For the text-containing cell, return its midpoint in (X, Y) coordinate format. 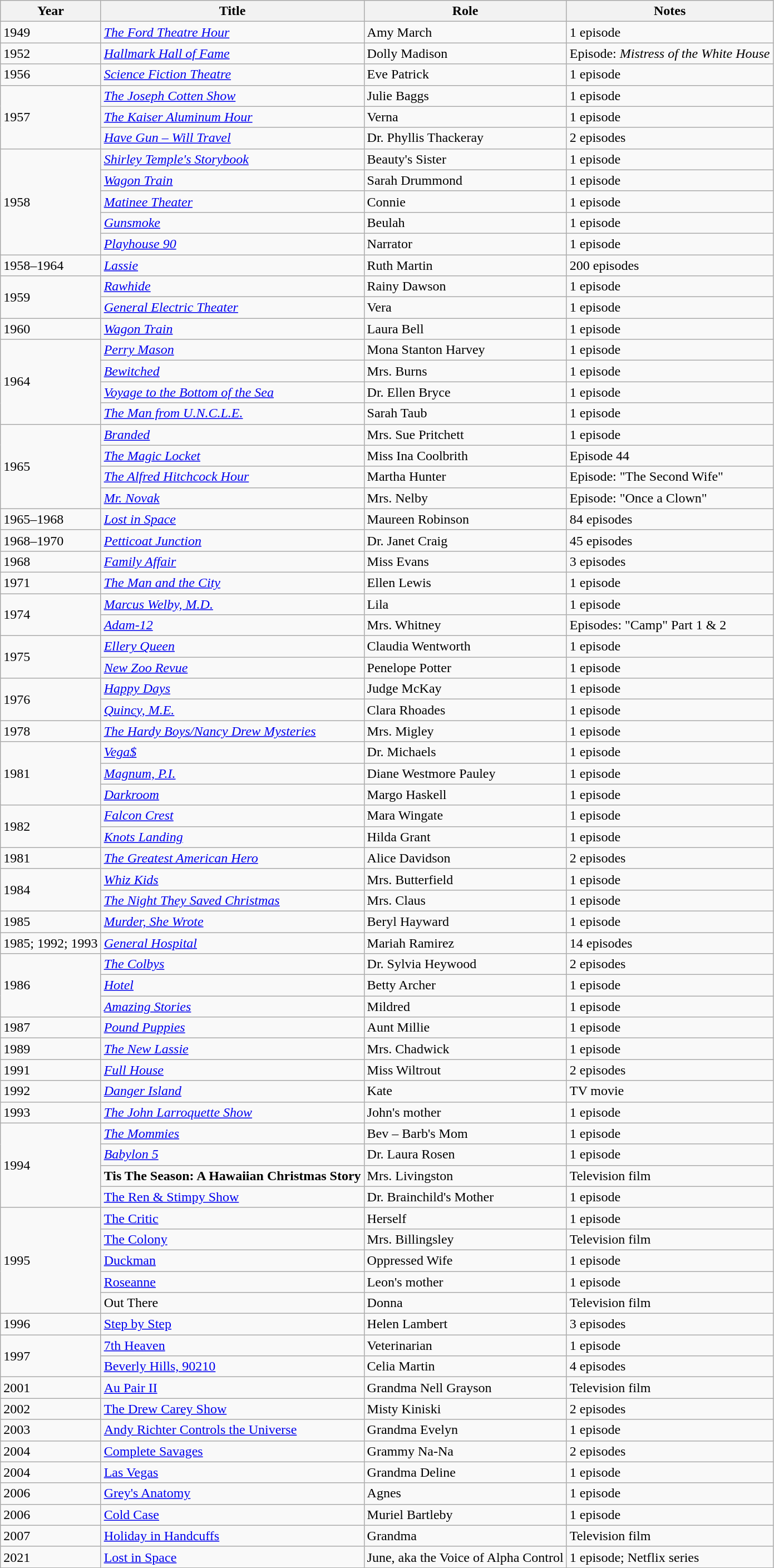
The Greatest American Hero (233, 858)
7th Heaven (233, 1345)
1989 (51, 1049)
Bev – Barb's Mom (465, 1133)
Dr. Sylvia Heywood (465, 964)
Mrs. Livingston (465, 1176)
Hallmark Hall of Fame (233, 53)
Falcon Crest (233, 816)
1958 (51, 201)
1987 (51, 1028)
Mrs. Migley (465, 731)
Complete Savages (233, 1451)
Maureen Robinson (465, 519)
Shirley Temple's Storybook (233, 159)
Mrs. Nelby (465, 498)
Mariah Ramirez (465, 943)
Knots Landing (233, 837)
Miss Wiltrout (465, 1070)
1982 (51, 826)
Mrs. Whitney (465, 625)
The Colony (233, 1239)
Cold Case (233, 1515)
Episode 44 (670, 456)
Sarah Taub (465, 413)
1991 (51, 1070)
Muriel Bartleby (465, 1515)
Betty Archer (465, 985)
The Drew Carey Show (233, 1409)
14 episodes (670, 943)
Danger Island (233, 1091)
Dr. Janet Craig (465, 540)
Herself (465, 1218)
Veterinarian (465, 1345)
Full House (233, 1070)
2001 (51, 1388)
1968–1970 (51, 540)
Verna (465, 117)
Beryl Hayward (465, 921)
Hilda Grant (465, 837)
Kate (465, 1091)
Beauty's Sister (465, 159)
Grey's Anatomy (233, 1493)
Perry Mason (233, 350)
Adam-12 (233, 625)
General Hospital (233, 943)
Claudia Wentworth (465, 647)
Donna (465, 1303)
The Colbys (233, 964)
1 episode; Netflix series (670, 1557)
Alice Davidson (465, 858)
84 episodes (670, 519)
Martha Hunter (465, 477)
Babylon 5 (233, 1155)
Helen Lambert (465, 1324)
Dr. Phyllis Thackeray (465, 138)
Rawhide (233, 287)
Las Vegas (233, 1472)
Lila (465, 604)
Murder, She Wrote (233, 921)
Mrs. Billingsley (465, 1239)
Mrs. Butterfield (465, 879)
Have Gun – Will Travel (233, 138)
Mrs. Claus (465, 900)
1965–1968 (51, 519)
Vera (465, 308)
1974 (51, 614)
Year (51, 11)
1986 (51, 985)
The Ford Theatre Hour (233, 32)
Matinee Theater (233, 201)
Science Fiction Theatre (233, 75)
Grandma Deline (465, 1472)
Margo Haskell (465, 795)
Hotel (233, 985)
1971 (51, 583)
Duckman (233, 1260)
Quincy, M.E. (233, 710)
1992 (51, 1091)
Branded (233, 435)
Aunt Millie (465, 1028)
Beverly Hills, 90210 (233, 1367)
General Electric Theater (233, 308)
1959 (51, 297)
Notes (670, 11)
Role (465, 11)
Ellen Lewis (465, 583)
Episode: "Once a Clown" (670, 498)
Playhouse 90 (233, 244)
Celia Martin (465, 1367)
Au Pair II (233, 1388)
Out There (233, 1303)
Misty Kiniski (465, 1409)
Ruth Martin (465, 265)
Grammy Na-Na (465, 1451)
Family Affair (233, 561)
The Kaiser Aluminum Hour (233, 117)
Narrator (465, 244)
1976 (51, 699)
Mildred (465, 1007)
Episode: "The Second Wife" (670, 477)
1952 (51, 53)
1984 (51, 890)
1965 (51, 466)
1978 (51, 731)
Step by Step (233, 1324)
1997 (51, 1356)
Episode: Mistress of the White House (670, 53)
Ellery Queen (233, 647)
2002 (51, 1409)
The New Lassie (233, 1049)
Holiday in Handcuffs (233, 1536)
Roseanne (233, 1281)
1995 (51, 1260)
Eve Patrick (465, 75)
Episodes: "Camp" Part 1 & 2 (670, 625)
Lassie (233, 265)
TV movie (670, 1091)
Grandma (465, 1536)
Voyage to the Bottom of the Sea (233, 392)
Pound Puppies (233, 1028)
1949 (51, 32)
Sarah Drummond (465, 180)
John's mother (465, 1112)
Grandma Evelyn (465, 1430)
Dr. Ellen Bryce (465, 392)
Oppressed Wife (465, 1260)
Dolly Madison (465, 53)
Leon's mother (465, 1281)
The Joseph Cotten Show (233, 96)
1968 (51, 561)
1960 (51, 329)
45 episodes (670, 540)
Whiz Kids (233, 879)
Tis The Season: A Hawaiian Christmas Story (233, 1176)
Amy March (465, 32)
Rainy Dawson (465, 287)
Julie Baggs (465, 96)
Title (233, 11)
Miss Evans (465, 561)
Petticoat Junction (233, 540)
Clara Rhoades (465, 710)
Dr. Laura Rosen (465, 1155)
Beulah (465, 223)
4 episodes (670, 1367)
The Critic (233, 1218)
The Man from U.N.C.L.E. (233, 413)
Mrs. Burns (465, 371)
1964 (51, 382)
Happy Days (233, 689)
New Zoo Revue (233, 668)
1985 (51, 921)
Miss Ina Coolbrith (465, 456)
The Man and the City (233, 583)
Mrs. Sue Pritchett (465, 435)
The Alfred Hitchcock Hour (233, 477)
Mara Wingate (465, 816)
June, aka the Voice of Alpha Control (465, 1557)
1994 (51, 1165)
Mona Stanton Harvey (465, 350)
Marcus Welby, M.D. (233, 604)
200 episodes (670, 265)
1975 (51, 657)
The Magic Locket (233, 456)
1958–1964 (51, 265)
Grandma Nell Grayson (465, 1388)
Mr. Novak (233, 498)
Darkroom (233, 795)
Magnum, P.I. (233, 773)
The Ren & Stimpy Show (233, 1197)
Amazing Stories (233, 1007)
Laura Bell (465, 329)
Mrs. Chadwick (465, 1049)
1956 (51, 75)
Dr. Michaels (465, 752)
Agnes (465, 1493)
2007 (51, 1536)
Connie (465, 201)
1957 (51, 117)
The Hardy Boys/Nancy Drew Mysteries (233, 731)
Penelope Potter (465, 668)
The Mommies (233, 1133)
Judge McKay (465, 689)
Dr. Brainchild's Mother (465, 1197)
Diane Westmore Pauley (465, 773)
Vega$ (233, 752)
1993 (51, 1112)
2021 (51, 1557)
1996 (51, 1324)
1985; 1992; 1993 (51, 943)
Bewitched (233, 371)
2003 (51, 1430)
Gunsmoke (233, 223)
The John Larroquette Show (233, 1112)
Andy Richter Controls the Universe (233, 1430)
The Night They Saved Christmas (233, 900)
